Detect which cell encompasses the target text, then output its [X, Y] center coordinate. 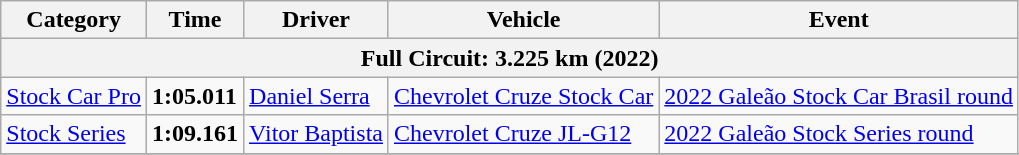
2022 Galeão Stock Car Brasil round [839, 96]
Full Circuit: 3.225 km (2022) [510, 58]
Category [74, 20]
1:09.161 [194, 134]
Chevrolet Cruze Stock Car [523, 96]
Vitor Baptista [316, 134]
Event [839, 20]
1:05.011 [194, 96]
Driver [316, 20]
Vehicle [523, 20]
Daniel Serra [316, 96]
Chevrolet Cruze JL-G12 [523, 134]
Time [194, 20]
Stock Series [74, 134]
2022 Galeão Stock Series round [839, 134]
Stock Car Pro [74, 96]
